Detect which cell encompasses the target text, then output its [X, Y] center coordinate. 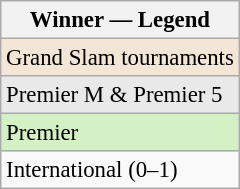
Winner — Legend [120, 20]
International (0–1) [120, 170]
Premier M & Premier 5 [120, 95]
Premier [120, 133]
Grand Slam tournaments [120, 58]
